Scan for the cell matching the given text and deliver its (x, y) coordinate at center. 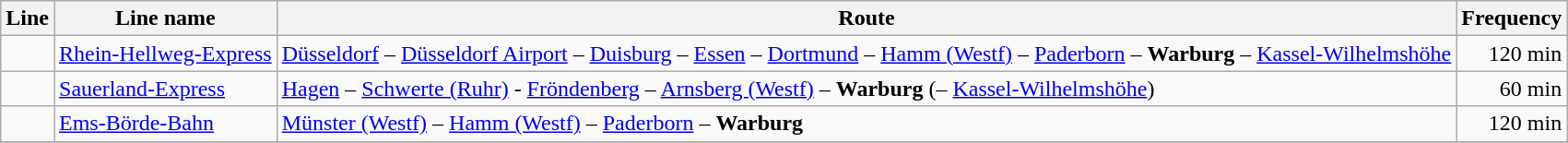
Düsseldorf – Düsseldorf Airport – Duisburg – Essen – Dortmund – Hamm (Westf) – Paderborn – Warburg – Kassel-Wilhelmshöhe (867, 54)
Hagen – Schwerte (Ruhr) - Fröndenberg – Arnsberg (Westf) – Warburg (– Kassel-Wilhelmshöhe) (867, 89)
Münster (Westf) – Hamm (Westf) – Paderborn – Warburg (867, 124)
Ems-Börde-Bahn (165, 124)
Line name (165, 18)
Sauerland-Express (165, 89)
60 min (1512, 89)
Line (28, 18)
Rhein-Hellweg-Express (165, 54)
Frequency (1512, 18)
Route (867, 18)
